Search for the cell housing the specified text and yield its [X, Y] center coordinate. 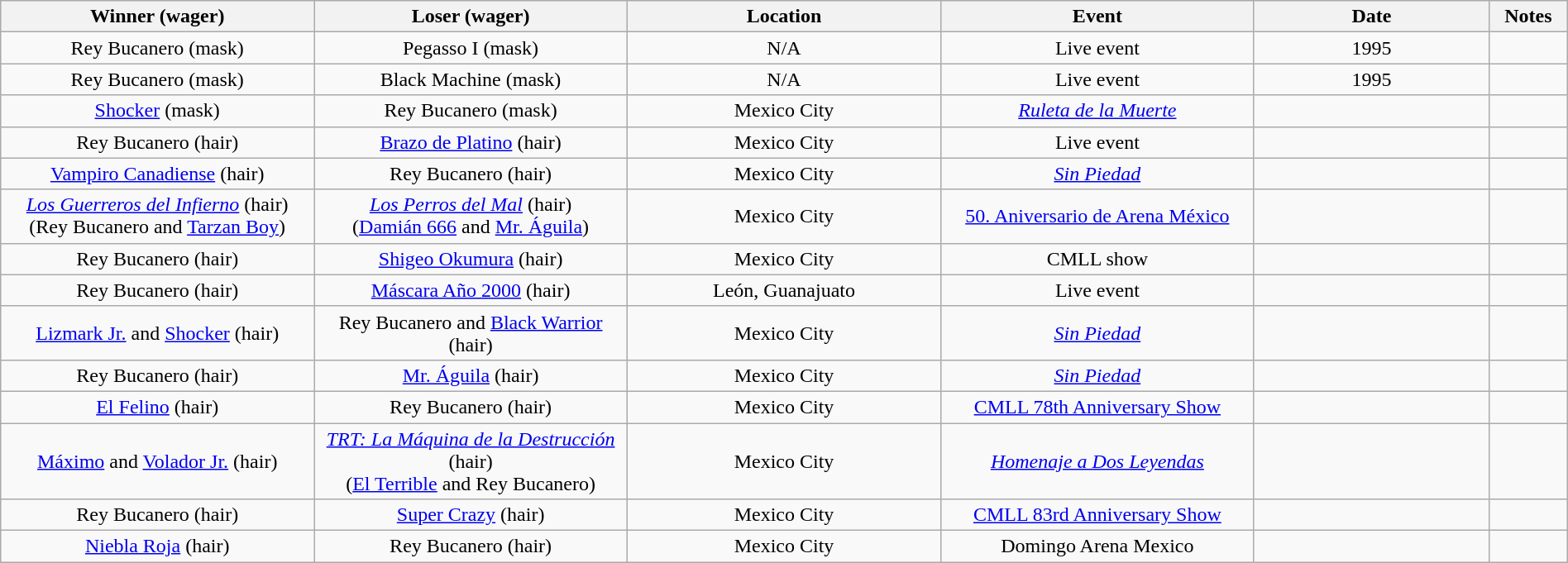
Los Perros del Mal (hair)(Damián 666 and Mr. Águila) [471, 217]
Los Guerreros del Infierno (hair)(Rey Bucanero and Tarzan Boy) [157, 217]
Ruleta de la Muerte [1097, 111]
Shigeo Okumura (hair) [471, 259]
Brazo de Platino (hair) [471, 142]
Black Machine (mask) [471, 79]
50. Aniversario de Arena México [1097, 217]
Máximo and Volador Jr. (hair) [157, 461]
Niebla Roja (hair) [157, 546]
CMLL show [1097, 259]
Lizmark Jr. and Shocker (hair) [157, 332]
Super Crazy (hair) [471, 515]
Pegasso I (mask) [471, 48]
Homenaje a Dos Leyendas [1097, 461]
Shocker (mask) [157, 111]
El Felino (hair) [157, 407]
Vampiro Canadiense (hair) [157, 174]
Loser (wager) [471, 17]
Rey Bucanero and Black Warrior (hair) [471, 332]
Event [1097, 17]
Date [1371, 17]
León, Guanajuato [784, 290]
Notes [1528, 17]
Máscara Año 2000 (hair) [471, 290]
Location [784, 17]
CMLL 83rd Anniversary Show [1097, 515]
TRT: La Máquina de la Destrucción (hair) (El Terrible and Rey Bucanero) [471, 461]
Winner (wager) [157, 17]
Mr. Águila (hair) [471, 375]
CMLL 78th Anniversary Show [1097, 407]
Domingo Arena Mexico [1097, 546]
